Capture the cell that displays the provided text and extract its [X, Y] central coordinate. 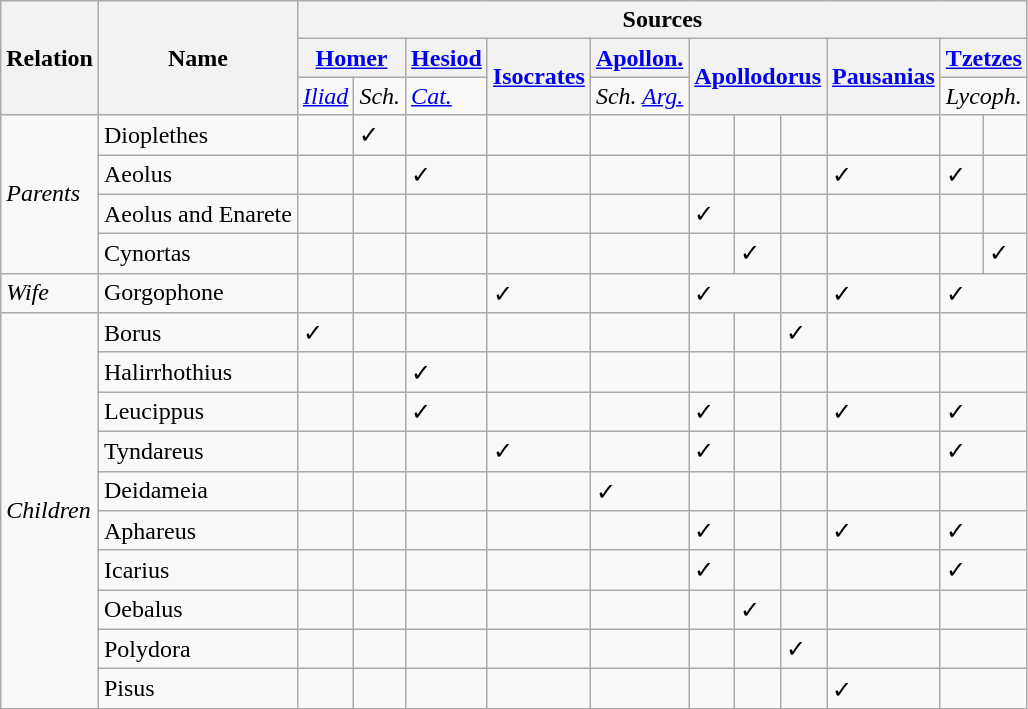
Sources [662, 20]
Parents [50, 194]
Children [50, 511]
Hesiod [447, 58]
Polydora [198, 649]
Wife [50, 293]
Aeolus [198, 174]
Pausanias [884, 77]
Apollon. [639, 58]
Isocrates [538, 77]
Iliad [325, 96]
Cynortas [198, 254]
Leucippus [198, 412]
Aphareus [198, 531]
Deidameia [198, 491]
Gorgophone [198, 293]
Halirrhothius [198, 372]
Tzetzes [984, 58]
Sch. Arg. [639, 96]
Name [198, 58]
Lycoph. [984, 96]
Oebalus [198, 610]
Dioplethes [198, 135]
Pisus [198, 689]
Relation [50, 58]
Icarius [198, 570]
Apollodorus [758, 77]
Homer [351, 58]
Tyndareus [198, 451]
Cat. [447, 96]
Sch. [380, 96]
Aeolus and Enarete [198, 214]
Borus [198, 333]
